For the text-containing cell, return its midpoint in [x, y] coordinate format. 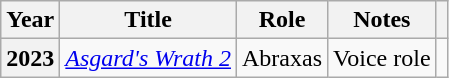
Year [30, 20]
Voice role [382, 58]
Abraxas [282, 58]
Title [148, 20]
Notes [382, 20]
Role [282, 20]
2023 [30, 58]
Asgard's Wrath 2 [148, 58]
